Locate the cell with the specified text and output its (X, Y) center coordinate. 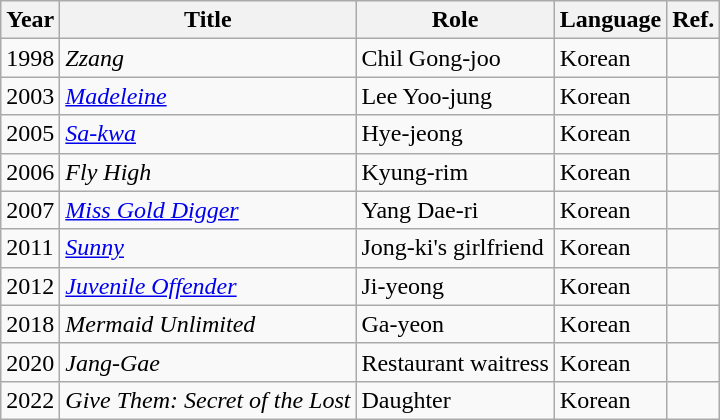
Jong-ki's girlfriend (455, 248)
2005 (30, 134)
Language (610, 20)
Ji-yeong (455, 286)
Ga-yeon (455, 324)
Give Them: Secret of the Lost (208, 400)
2006 (30, 172)
Title (208, 20)
2022 (30, 400)
Sunny (208, 248)
Madeleine (208, 96)
2003 (30, 96)
2007 (30, 210)
Miss Gold Digger (208, 210)
Zzang (208, 58)
2018 (30, 324)
Juvenile Offender (208, 286)
2020 (30, 362)
Sa-kwa (208, 134)
Ref. (694, 20)
Daughter (455, 400)
Hye-jeong (455, 134)
2012 (30, 286)
Role (455, 20)
Year (30, 20)
Jang-Gae (208, 362)
Restaurant waitress (455, 362)
Lee Yoo-jung (455, 96)
Fly High (208, 172)
Kyung-rim (455, 172)
Chil Gong-joo (455, 58)
2011 (30, 248)
Yang Dae-ri (455, 210)
1998 (30, 58)
Mermaid Unlimited (208, 324)
